Pinpoint the cell where the given text exists, returning its (x, y) midpoint coordinate. 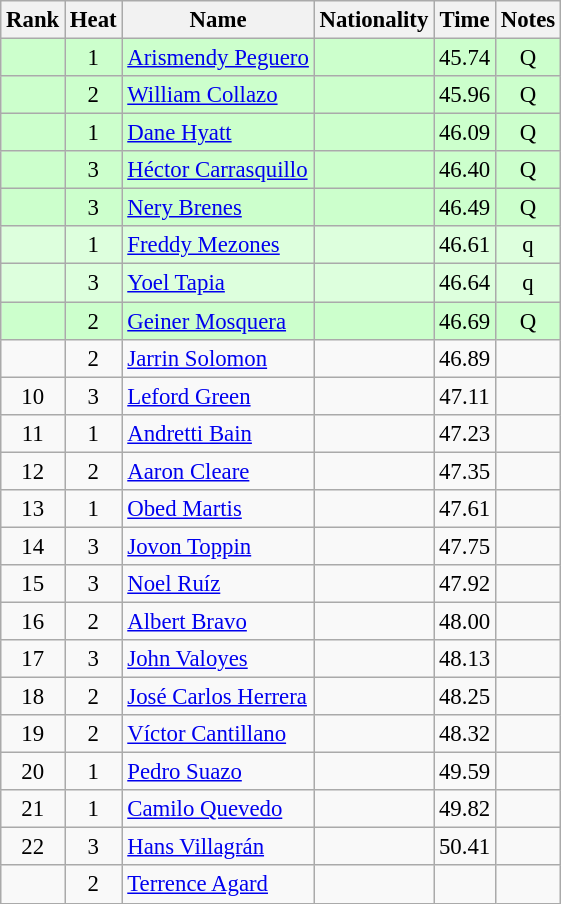
Jarrin Solomon (218, 358)
46.49 (465, 208)
47.35 (465, 471)
Terrence Agard (218, 885)
Víctor Cantillano (218, 734)
47.61 (465, 509)
46.40 (465, 170)
Aaron Cleare (218, 471)
Albert Bravo (218, 621)
49.59 (465, 772)
Time (465, 20)
47.11 (465, 396)
Heat (94, 20)
48.32 (465, 734)
Camilo Quevedo (218, 809)
Name (218, 20)
46.09 (465, 133)
Noel Ruíz (218, 584)
12 (33, 471)
48.00 (465, 621)
22 (33, 847)
46.61 (465, 245)
Arismendy Peguero (218, 58)
47.92 (465, 584)
Andretti Bain (218, 433)
47.75 (465, 546)
Jovon Toppin (218, 546)
William Collazo (218, 95)
Hans Villagrán (218, 847)
Rank (33, 20)
19 (33, 734)
46.69 (465, 321)
Héctor Carrasquillo (218, 170)
Pedro Suazo (218, 772)
Dane Hyatt (218, 133)
50.41 (465, 847)
11 (33, 433)
14 (33, 546)
15 (33, 584)
Notes (528, 20)
48.25 (465, 697)
46.64 (465, 283)
10 (33, 396)
José Carlos Herrera (218, 697)
Leford Green (218, 396)
Freddy Mezones (218, 245)
16 (33, 621)
Nationality (374, 20)
17 (33, 659)
49.82 (465, 809)
Geiner Mosquera (218, 321)
48.13 (465, 659)
21 (33, 809)
Nery Brenes (218, 208)
47.23 (465, 433)
45.96 (465, 95)
Obed Martis (218, 509)
18 (33, 697)
20 (33, 772)
John Valoyes (218, 659)
13 (33, 509)
46.89 (465, 358)
45.74 (465, 58)
Yoel Tapia (218, 283)
